Detect which cell encompasses the target text, then output its (x, y) center coordinate. 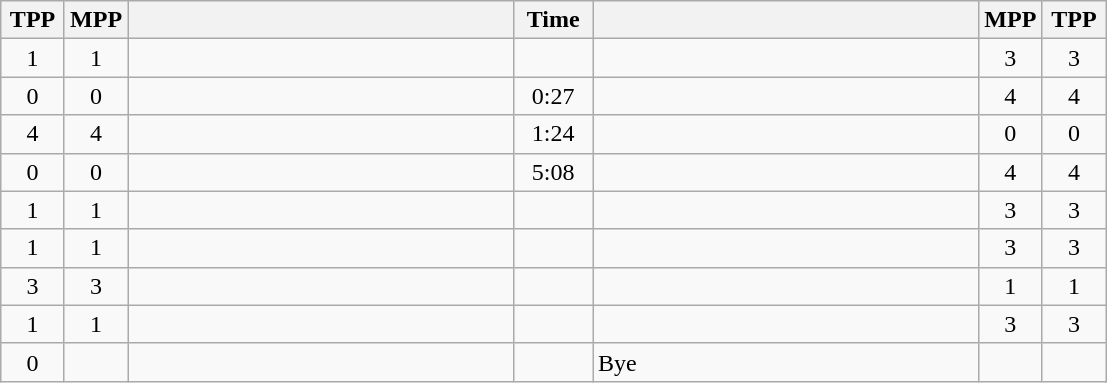
1:24 (554, 134)
0:27 (554, 96)
5:08 (554, 172)
Time (554, 20)
Bye (785, 362)
